Provide the (x, y) coordinate of the cell's center where the given text is located.  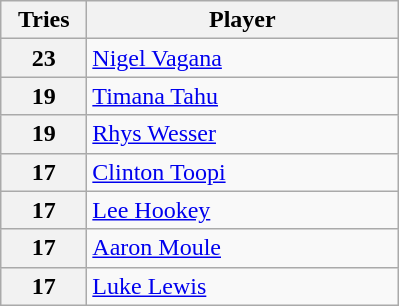
Aaron Moule (242, 248)
23 (44, 58)
Player (242, 20)
Tries (44, 20)
Luke Lewis (242, 286)
Timana Tahu (242, 96)
Clinton Toopi (242, 172)
Lee Hookey (242, 210)
Nigel Vagana (242, 58)
Rhys Wesser (242, 134)
